Search for the cell housing the specified text and yield its (X, Y) center coordinate. 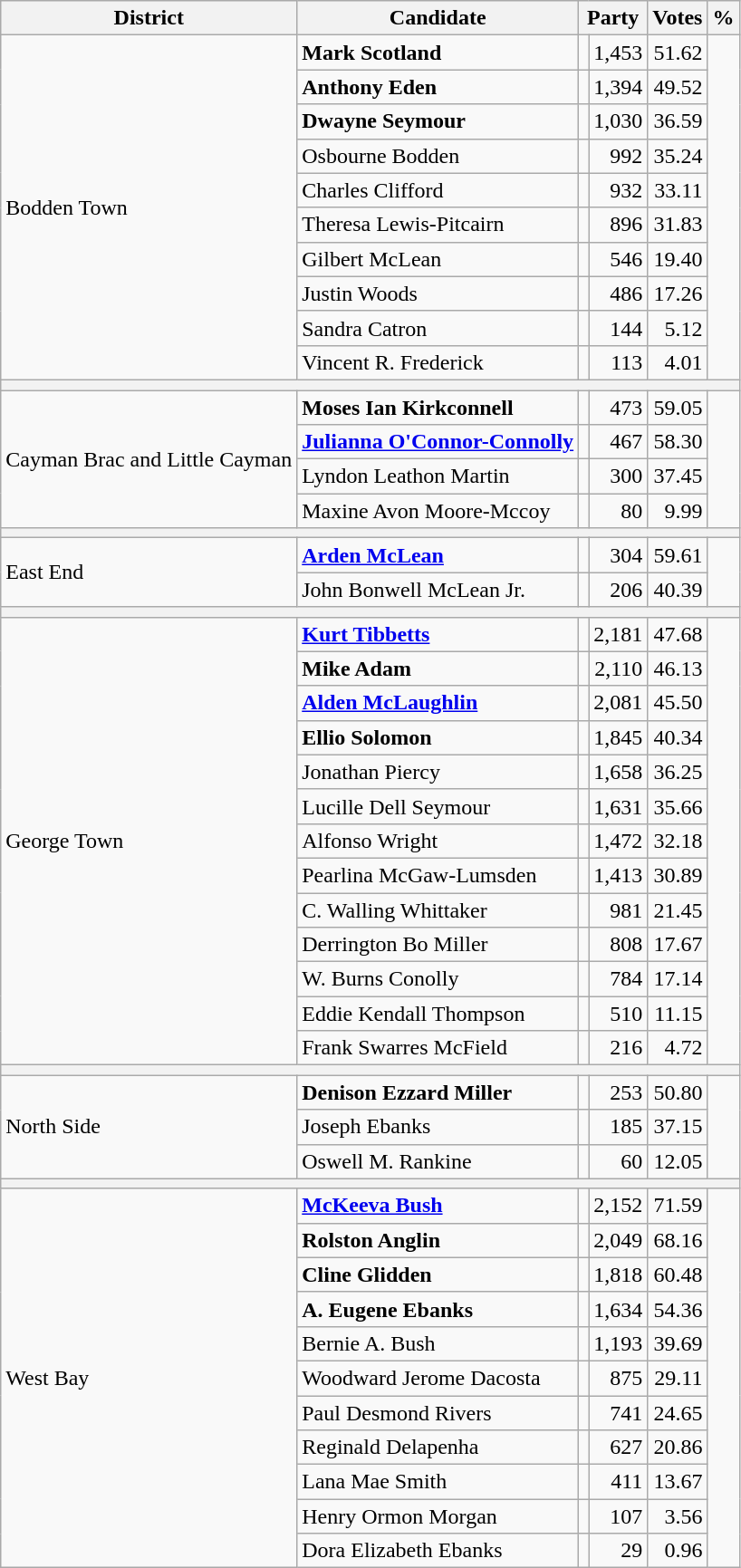
Gilbert McLean (438, 259)
40.34 (678, 737)
Lucille Dell Seymour (438, 806)
300 (618, 476)
486 (618, 293)
Bodden Town (149, 208)
Theresa Lewis-Pitcairn (438, 225)
Candidate (438, 18)
West Bay (149, 1379)
60 (618, 1161)
Paul Desmond Rivers (438, 1412)
District (149, 18)
Justin Woods (438, 293)
12.05 (678, 1161)
4.72 (678, 1048)
George Town (149, 841)
896 (618, 225)
37.15 (678, 1127)
49.52 (678, 87)
2,181 (618, 634)
Dwayne Seymour (438, 121)
60.48 (678, 1275)
Osbourne Bodden (438, 156)
Votes (678, 18)
1,472 (618, 841)
Bernie A. Bush (438, 1343)
John Bonwell McLean Jr. (438, 590)
Lana Mae Smith (438, 1482)
40.39 (678, 590)
Mike Adam (438, 669)
19.40 (678, 259)
Arden McLean (438, 555)
741 (618, 1412)
50.80 (678, 1092)
206 (618, 590)
304 (618, 555)
C. Walling Whittaker (438, 910)
36.25 (678, 772)
Julianna O'Connor-Connolly (438, 442)
36.59 (678, 121)
216 (618, 1048)
Jonathan Piercy (438, 772)
3.56 (678, 1516)
1,394 (618, 87)
Alden McLaughlin (438, 703)
2,049 (618, 1240)
Dora Elizabeth Ebanks (438, 1551)
113 (618, 362)
17.26 (678, 293)
37.45 (678, 476)
473 (618, 407)
59.61 (678, 555)
68.16 (678, 1240)
1,030 (618, 121)
1,413 (618, 875)
54.36 (678, 1309)
Cayman Brac and Little Cayman (149, 458)
21.45 (678, 910)
11.15 (678, 1014)
1,193 (618, 1343)
1,634 (618, 1309)
144 (618, 328)
1,845 (618, 737)
1,658 (618, 772)
981 (618, 910)
Sandra Catron (438, 328)
30.89 (678, 875)
Moses Ian Kirkconnell (438, 407)
Frank Swarres McField (438, 1048)
Anthony Eden (438, 87)
467 (618, 442)
29.11 (678, 1378)
Pearlina McGaw-Lumsden (438, 875)
627 (618, 1448)
875 (618, 1378)
31.83 (678, 225)
20.86 (678, 1448)
992 (618, 156)
39.69 (678, 1343)
1,818 (618, 1275)
Woodward Jerome Dacosta (438, 1378)
Charles Clifford (438, 190)
46.13 (678, 669)
24.65 (678, 1412)
510 (618, 1014)
Maxine Avon Moore-Mccoy (438, 511)
2,110 (618, 669)
% (723, 18)
2,081 (618, 703)
Alfonso Wright (438, 841)
546 (618, 259)
80 (618, 511)
59.05 (678, 407)
35.66 (678, 806)
Denison Ezzard Miller (438, 1092)
784 (618, 979)
58.30 (678, 442)
32.18 (678, 841)
51.62 (678, 53)
Henry Ormon Morgan (438, 1516)
45.50 (678, 703)
35.24 (678, 156)
29 (618, 1551)
0.96 (678, 1551)
Cline Glidden (438, 1275)
185 (618, 1127)
Joseph Ebanks (438, 1127)
Reginald Delapenha (438, 1448)
33.11 (678, 190)
932 (618, 190)
5.12 (678, 328)
1,631 (618, 806)
A. Eugene Ebanks (438, 1309)
East End (149, 572)
Derrington Bo Miller (438, 945)
Eddie Kendall Thompson (438, 1014)
253 (618, 1092)
13.67 (678, 1482)
Oswell M. Rankine (438, 1161)
9.99 (678, 511)
808 (618, 945)
Rolston Anglin (438, 1240)
Lyndon Leathon Martin (438, 476)
17.67 (678, 945)
2,152 (618, 1206)
W. Burns Conolly (438, 979)
71.59 (678, 1206)
1,453 (618, 53)
McKeeva Bush (438, 1206)
411 (618, 1482)
Mark Scotland (438, 53)
Ellio Solomon (438, 737)
107 (618, 1516)
Party (613, 18)
17.14 (678, 979)
Kurt Tibbetts (438, 634)
North Side (149, 1127)
47.68 (678, 634)
Vincent R. Frederick (438, 362)
4.01 (678, 362)
